Find where the given text appears and provide that cell's center as [X, Y] coordinate. 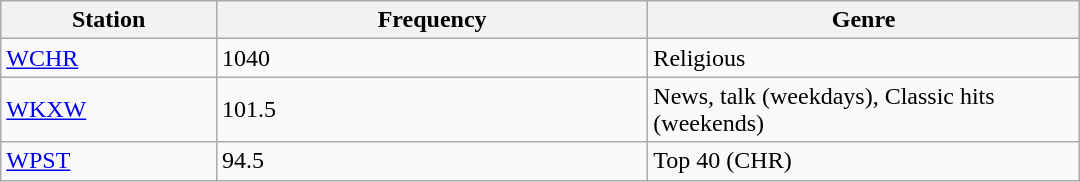
101.5 [432, 110]
WKXW [109, 110]
1040 [432, 58]
94.5 [432, 161]
WPST [109, 161]
WCHR [109, 58]
Frequency [432, 20]
Genre [864, 20]
Religious [864, 58]
Station [109, 20]
Top 40 (CHR) [864, 161]
News, talk (weekdays), Classic hits (weekends) [864, 110]
